Find where the given text appears and provide that cell's center as (x, y) coordinate. 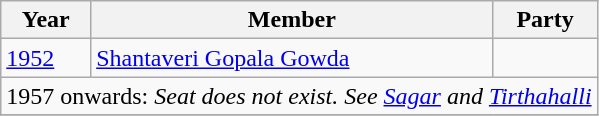
1957 onwards: Seat does not exist. See Sagar and Tirthahalli (299, 96)
Member (292, 20)
Shantaveri Gopala Gowda (292, 58)
1952 (46, 58)
Year (46, 20)
Party (545, 20)
